Pinpoint the cell where the given text exists, returning its (X, Y) midpoint coordinate. 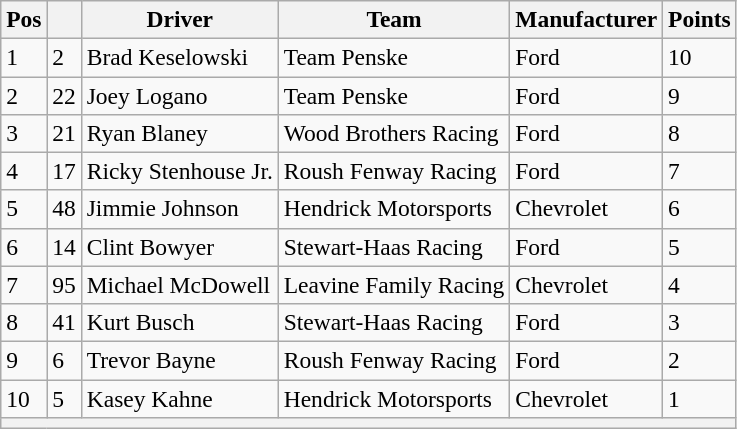
22 (64, 95)
Manufacturer (586, 19)
48 (64, 209)
95 (64, 285)
Pos (24, 19)
41 (64, 322)
Joey Logano (180, 95)
Kasey Kahne (180, 398)
21 (64, 133)
Michael McDowell (180, 285)
17 (64, 171)
Kurt Busch (180, 322)
Driver (180, 19)
14 (64, 247)
Ryan Blaney (180, 133)
Points (700, 19)
Brad Keselowski (180, 57)
Trevor Bayne (180, 360)
Jimmie Johnson (180, 209)
Team (394, 19)
Wood Brothers Racing (394, 133)
Leavine Family Racing (394, 285)
Ricky Stenhouse Jr. (180, 171)
Clint Bowyer (180, 247)
